Find where the given text appears and provide that cell's center as [x, y] coordinate. 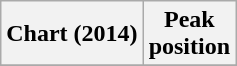
Peakposition [189, 34]
Chart (2014) [72, 34]
